Determine the (X, Y) coordinate at the center of the cell enclosing the given text.  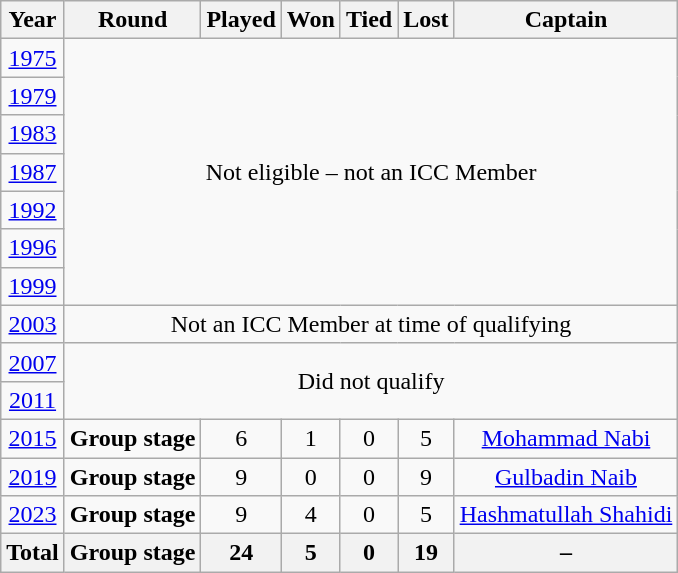
2011 (33, 400)
2015 (33, 438)
1987 (33, 172)
4 (310, 515)
1999 (33, 286)
Lost (426, 20)
1992 (33, 210)
6 (241, 438)
Did not qualify (371, 381)
Total (33, 553)
Hashmatullah Shahidi (566, 515)
1983 (33, 134)
1 (310, 438)
2023 (33, 515)
2003 (33, 324)
1975 (33, 58)
1979 (33, 96)
Not an ICC Member at time of qualifying (371, 324)
2007 (33, 362)
Captain (566, 20)
Won (310, 20)
1996 (33, 248)
Played (241, 20)
Year (33, 20)
Round (132, 20)
Mohammad Nabi (566, 438)
Not eligible – not an ICC Member (371, 172)
19 (426, 553)
Gulbadin Naib (566, 477)
– (566, 553)
Tied (368, 20)
2019 (33, 477)
24 (241, 553)
